Determine the (x, y) coordinate at the center of the cell enclosing the given text.  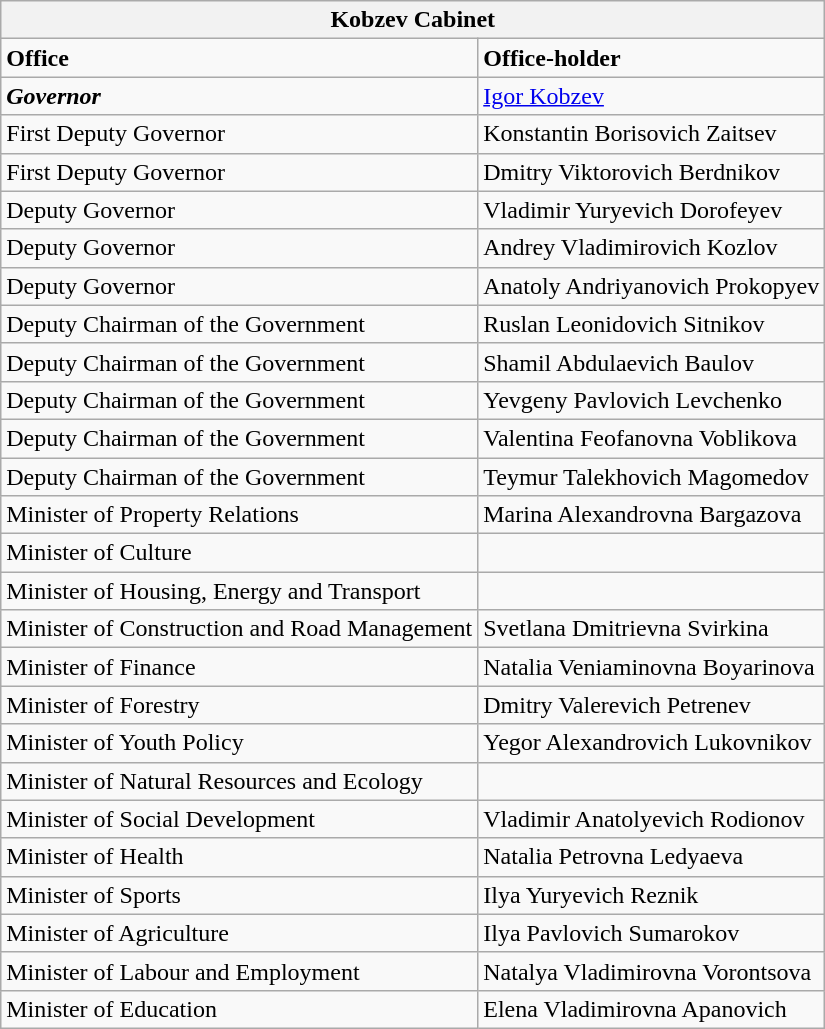
Kobzev Cabinet (413, 20)
Office-holder (652, 58)
Igor Kobzev (652, 96)
Dmitry Valerevich Petrenev (652, 705)
Minister of Youth Policy (240, 743)
Office (240, 58)
Minister of Property Relations (240, 515)
Teymur Talekhovich Magomedov (652, 477)
Minister of Housing, Energy and Transport (240, 591)
Minister of Social Development (240, 819)
Natalia Petrovna Ledyaeva (652, 857)
Natalia Veniaminovna Boyarinova (652, 667)
Marina Alexandrovna Bargazova (652, 515)
Natalya Vladimirovna Vorontsova (652, 971)
Minister of Sports (240, 895)
Vladimir Yuryevich Dorofeyev (652, 210)
Yegor Alexandrovich Lukovnikov (652, 743)
Minister of Culture (240, 553)
Vladimir Anatolyevich Rodionov (652, 819)
Minister of Finance (240, 667)
Anatoly Andriyanovich Prokopyev (652, 286)
Shamil Abdulaevich Baulov (652, 362)
Ruslan Leonidovich Sitnikov (652, 324)
Minister of Forestry (240, 705)
Minister of Natural Resources and Ecology (240, 781)
Minister of Agriculture (240, 933)
Minister of Education (240, 1009)
Andrey Vladimirovich Kozlov (652, 248)
Svetlana Dmitrievna Svirkina (652, 629)
Ilya Pavlovich Sumarokov (652, 933)
Minister of Construction and Road Management (240, 629)
Elena Vladimirovna Apanovich (652, 1009)
Governor (240, 96)
Konstantin Borisovich Zaitsev (652, 134)
Dmitry Viktorovich Berdnikov (652, 172)
Yevgeny Pavlovich Levchenko (652, 400)
Minister of Health (240, 857)
Ilya Yuryevich Reznik (652, 895)
Minister of Labour and Employment (240, 971)
Valentina Feofanovna Voblikova (652, 438)
